Pinpoint the cell where the given text exists, returning its [x, y] midpoint coordinate. 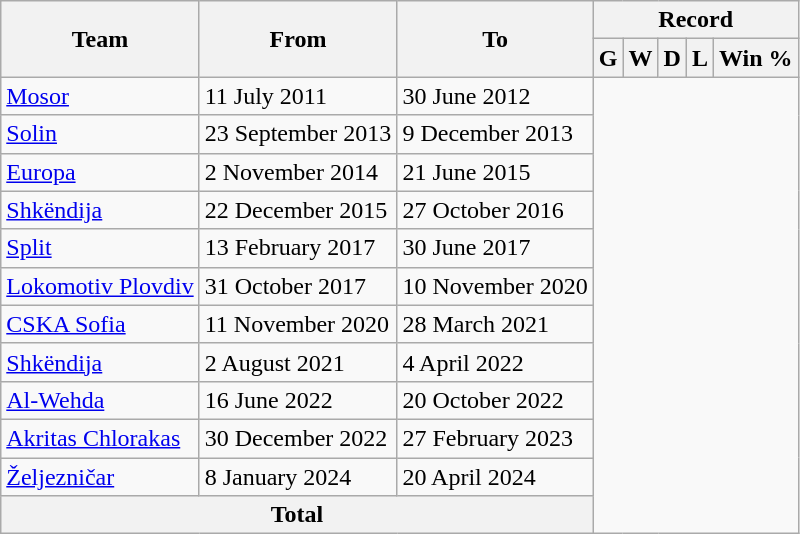
Split [100, 248]
Al-Wehda [100, 400]
16 June 2022 [298, 400]
From [298, 39]
D [672, 58]
8 January 2024 [298, 477]
21 June 2015 [495, 172]
11 November 2020 [298, 324]
Total [297, 515]
28 March 2021 [495, 324]
Mosor [100, 96]
30 December 2022 [298, 438]
4 April 2022 [495, 362]
Europa [100, 172]
2 August 2021 [298, 362]
2 November 2014 [298, 172]
27 February 2023 [495, 438]
Lokomotiv Plovdiv [100, 286]
W [640, 58]
Solin [100, 134]
10 November 2020 [495, 286]
20 April 2024 [495, 477]
Akritas Chlorakas [100, 438]
30 June 2017 [495, 248]
To [495, 39]
G [608, 58]
Željezničar [100, 477]
Team [100, 39]
23 September 2013 [298, 134]
11 July 2011 [298, 96]
31 October 2017 [298, 286]
Win % [756, 58]
CSKA Sofia [100, 324]
30 June 2012 [495, 96]
13 February 2017 [298, 248]
22 December 2015 [298, 210]
Record [696, 20]
20 October 2022 [495, 400]
27 October 2016 [495, 210]
L [700, 58]
9 December 2013 [495, 134]
